For the text-containing cell, return its midpoint in (X, Y) coordinate format. 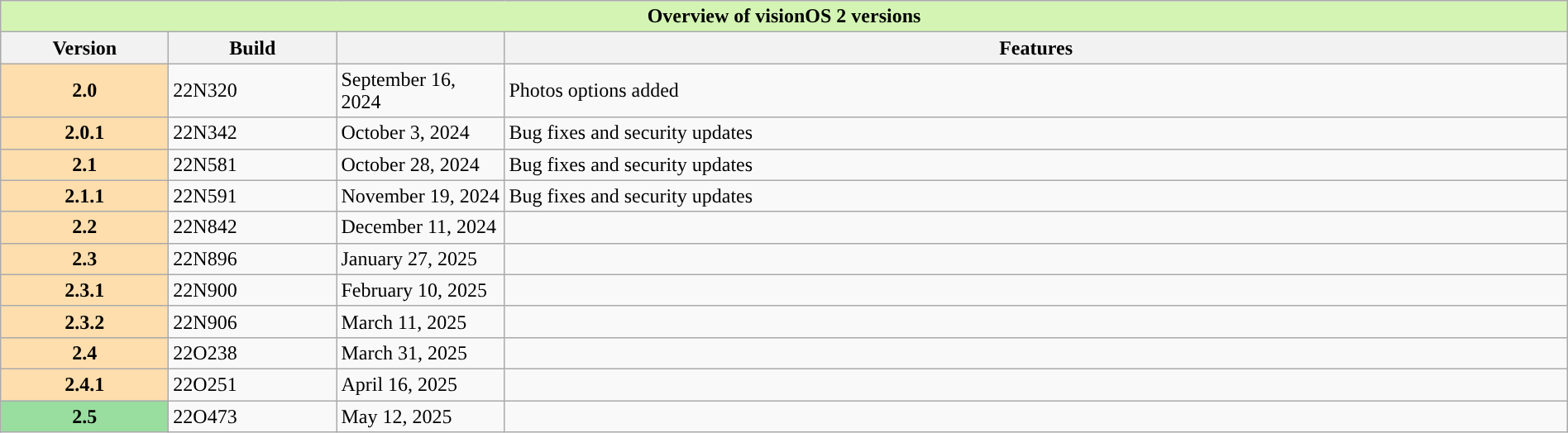
Features (1035, 48)
22N906 (253, 321)
2.4 (84, 353)
April 16, 2025 (420, 384)
2.0.1 (84, 133)
February 10, 2025 (420, 290)
December 11, 2024 (420, 227)
Overview of visionOS 2 versions (784, 17)
2.0 (84, 91)
October 28, 2024 (420, 164)
22N900 (253, 290)
2.3 (84, 259)
22O473 (253, 416)
22N896 (253, 259)
22N581 (253, 164)
22O238 (253, 353)
September 16, 2024 (420, 91)
Photos options added (1035, 91)
March 31, 2025 (420, 353)
2.3.2 (84, 321)
2.3.1 (84, 290)
October 3, 2024 (420, 133)
22O251 (253, 384)
Build (253, 48)
2.4.1 (84, 384)
22N342 (253, 133)
November 19, 2024 (420, 196)
2.1 (84, 164)
Version (84, 48)
22N591 (253, 196)
May 12, 2025 (420, 416)
2.1.1 (84, 196)
2.5 (84, 416)
March 11, 2025 (420, 321)
22N842 (253, 227)
22N320 (253, 91)
2.2 (84, 227)
January 27, 2025 (420, 259)
